Output the [x, y] coordinate of the center of the cell containing the given text.  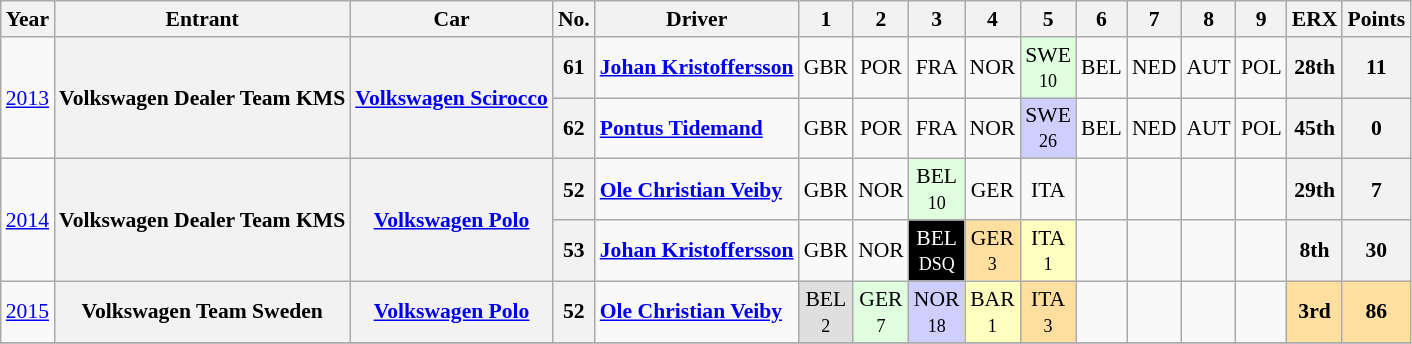
Entrant [202, 19]
Volkswagen Scirocco [452, 98]
2015 [28, 312]
0 [1376, 128]
No. [574, 19]
ITA1 [1048, 250]
BEL10 [937, 190]
11 [1376, 68]
ITA3 [1048, 312]
GER3 [992, 250]
4 [992, 19]
Volkswagen Team Sweden [202, 312]
1 [826, 19]
3rd [1315, 312]
SWE26 [1048, 128]
8th [1315, 250]
2014 [28, 220]
Driver [697, 19]
3 [937, 19]
NOR18 [937, 312]
30 [1376, 250]
86 [1376, 312]
ERX [1315, 19]
61 [574, 68]
GER [992, 190]
Points [1376, 19]
9 [1262, 19]
28th [1315, 68]
Car [452, 19]
8 [1208, 19]
29th [1315, 190]
BELDSQ [937, 250]
Year [28, 19]
53 [574, 250]
GER7 [881, 312]
62 [574, 128]
45th [1315, 128]
SWE10 [1048, 68]
BAR1 [992, 312]
6 [1102, 19]
Pontus Tidemand [697, 128]
ITA [1048, 190]
BEL2 [826, 312]
2 [881, 19]
5 [1048, 19]
2013 [28, 98]
